Locate the cell with the specified text and output its (X, Y) center coordinate. 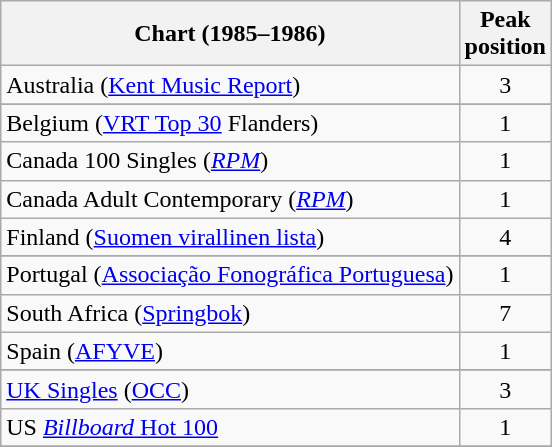
Spain (AFYVE) (230, 351)
UK Singles (OCC) (230, 389)
Portugal (Associação Fonográfica Portuguesa) (230, 275)
South Africa (Springbok) (230, 313)
Peakposition (505, 34)
Canada Adult Contemporary (RPM) (230, 199)
Australia (Kent Music Report) (230, 85)
Canada 100 Singles (RPM) (230, 161)
Belgium (VRT Top 30 Flanders) (230, 123)
US Billboard Hot 100 (230, 427)
7 (505, 313)
Finland (Suomen virallinen lista) (230, 237)
Chart (1985–1986) (230, 34)
4 (505, 237)
